From the cell containing the given text, extract its center point as (X, Y) coordinate. 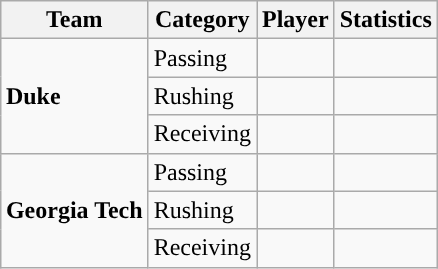
Statistics (386, 20)
Duke (74, 96)
Team (74, 20)
Player (295, 20)
Georgia Tech (74, 210)
Category (202, 20)
